Pinpoint the cell where the given text exists, returning its [x, y] midpoint coordinate. 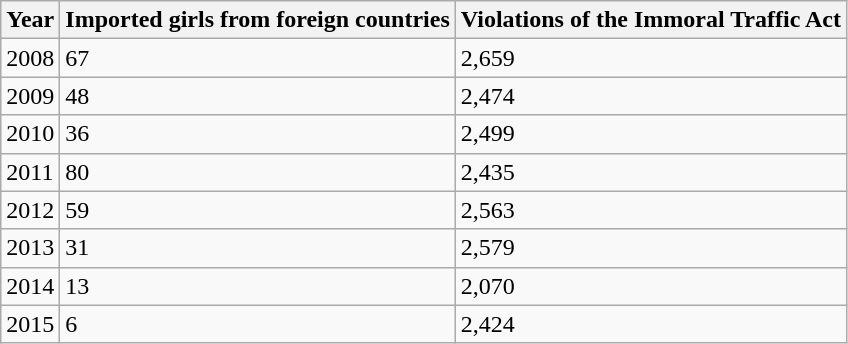
2,499 [650, 134]
Violations of the Immoral Traffic Act [650, 20]
67 [258, 58]
2014 [30, 286]
2,659 [650, 58]
2,424 [650, 324]
2013 [30, 248]
2,563 [650, 210]
48 [258, 96]
6 [258, 324]
2009 [30, 96]
36 [258, 134]
13 [258, 286]
Year [30, 20]
2,474 [650, 96]
2,579 [650, 248]
59 [258, 210]
2010 [30, 134]
2011 [30, 172]
2015 [30, 324]
2,070 [650, 286]
80 [258, 172]
31 [258, 248]
2,435 [650, 172]
2008 [30, 58]
Imported girls from foreign countries [258, 20]
2012 [30, 210]
